From the cell containing the given text, extract its center point as (X, Y) coordinate. 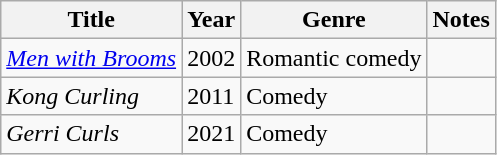
2021 (212, 134)
Title (92, 20)
Romantic comedy (334, 58)
Kong Curling (92, 96)
Gerri Curls (92, 134)
2011 (212, 96)
Year (212, 20)
2002 (212, 58)
Genre (334, 20)
Men with Brooms (92, 58)
Notes (461, 20)
